Return (x, y) of the center of cell containing provided text 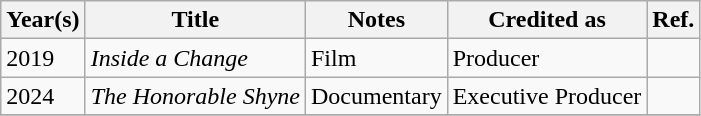
2019 (43, 58)
Documentary (376, 96)
Film (376, 58)
Executive Producer (547, 96)
Year(s) (43, 20)
Notes (376, 20)
Credited as (547, 20)
Producer (547, 58)
2024 (43, 96)
Inside a Change (195, 58)
Title (195, 20)
Ref. (674, 20)
The Honorable Shyne (195, 96)
